Return the [x, y] coordinate for the center point of the cell that contains the specified text.  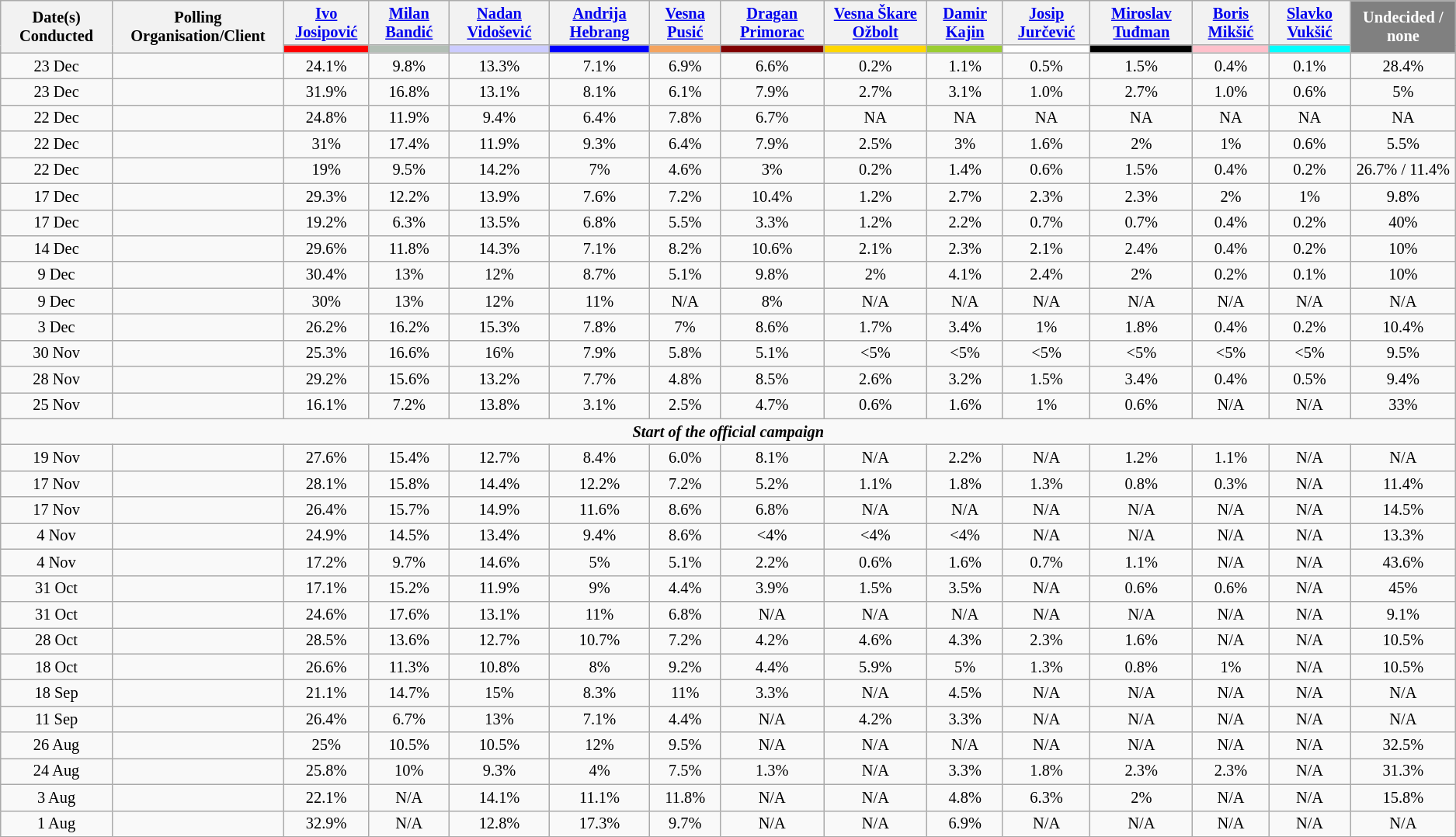
30% [326, 301]
9% [599, 589]
13.8% [500, 405]
33% [1403, 405]
6.0% [685, 457]
45% [1403, 589]
13.2% [500, 380]
24 Aug [57, 771]
28 Nov [57, 380]
31.3% [1403, 771]
8.7% [599, 275]
26.6% [326, 667]
14.3% [500, 248]
24.6% [326, 614]
26.7% / 11.4% [1403, 170]
6.6% [772, 66]
15.3% [500, 327]
16% [500, 353]
15.7% [409, 510]
Boris Mikšić [1231, 23]
18 Sep [57, 693]
11.6% [599, 510]
5.9% [876, 667]
3.5% [965, 589]
15.4% [409, 457]
19% [326, 170]
Milan Bandić [409, 23]
17.3% [599, 824]
Damir Kajin [965, 23]
17.1% [326, 589]
29.2% [326, 380]
25.3% [326, 353]
7.5% [685, 771]
43.6% [1403, 562]
Vesna Pusić [685, 23]
2.6% [876, 380]
28.5% [326, 641]
11.1% [599, 797]
31% [326, 144]
11 Sep [57, 719]
32.5% [1403, 745]
11.4% [1403, 484]
29.3% [326, 196]
14.6% [500, 562]
18 Oct [57, 667]
9.1% [1403, 614]
24.8% [326, 118]
14.4% [500, 484]
Polling Organisation/Client [197, 26]
Slavko Vukšić [1309, 23]
17.6% [409, 614]
3 Dec [57, 327]
10.6% [772, 248]
14 Dec [57, 248]
30.4% [326, 275]
4.1% [965, 275]
Date(s) Conducted [57, 26]
28 Oct [57, 641]
14.7% [409, 693]
16.8% [409, 92]
7.6% [599, 196]
4.3% [965, 641]
15.2% [409, 589]
26.2% [326, 327]
8.5% [772, 380]
10.7% [599, 641]
11.3% [409, 667]
13.9% [500, 196]
21.1% [326, 693]
Ivo Josipović [326, 23]
3.9% [772, 589]
0.3% [1231, 484]
31.9% [326, 92]
5.8% [685, 353]
25 Nov [57, 405]
16.2% [409, 327]
Nadan Vidošević [500, 23]
12.8% [500, 824]
5.2% [772, 484]
13.4% [500, 536]
Andrija Hebrang [599, 23]
15% [500, 693]
29.6% [326, 248]
13.6% [409, 641]
8.4% [599, 457]
32.9% [326, 824]
4.5% [965, 693]
14.2% [500, 170]
3.2% [965, 380]
14.9% [500, 510]
14.1% [500, 797]
4% [599, 771]
3 Aug [57, 797]
Vesna Škare Ožbolt [876, 23]
1 Aug [57, 824]
13.5% [500, 223]
15.6% [409, 380]
40% [1403, 223]
19 Nov [57, 457]
8.2% [685, 248]
28.4% [1403, 66]
24.1% [326, 66]
26 Aug [57, 745]
10.8% [500, 667]
Start of the official campaign [728, 432]
4.7% [772, 405]
Miroslav Tuđman [1142, 23]
22.1% [326, 797]
7.7% [599, 380]
16.1% [326, 405]
27.6% [326, 457]
Undecided / none [1403, 26]
25% [326, 745]
25.8% [326, 771]
1.4% [965, 170]
28.1% [326, 484]
16.6% [409, 353]
30 Nov [57, 353]
17.2% [326, 562]
8.3% [599, 693]
9.2% [685, 667]
1.7% [876, 327]
6.1% [685, 92]
Josip Jurčević [1046, 23]
19.2% [326, 223]
Dragan Primorac [772, 23]
17.4% [409, 144]
24.9% [326, 536]
